Return (X, Y) of the center of cell containing provided text 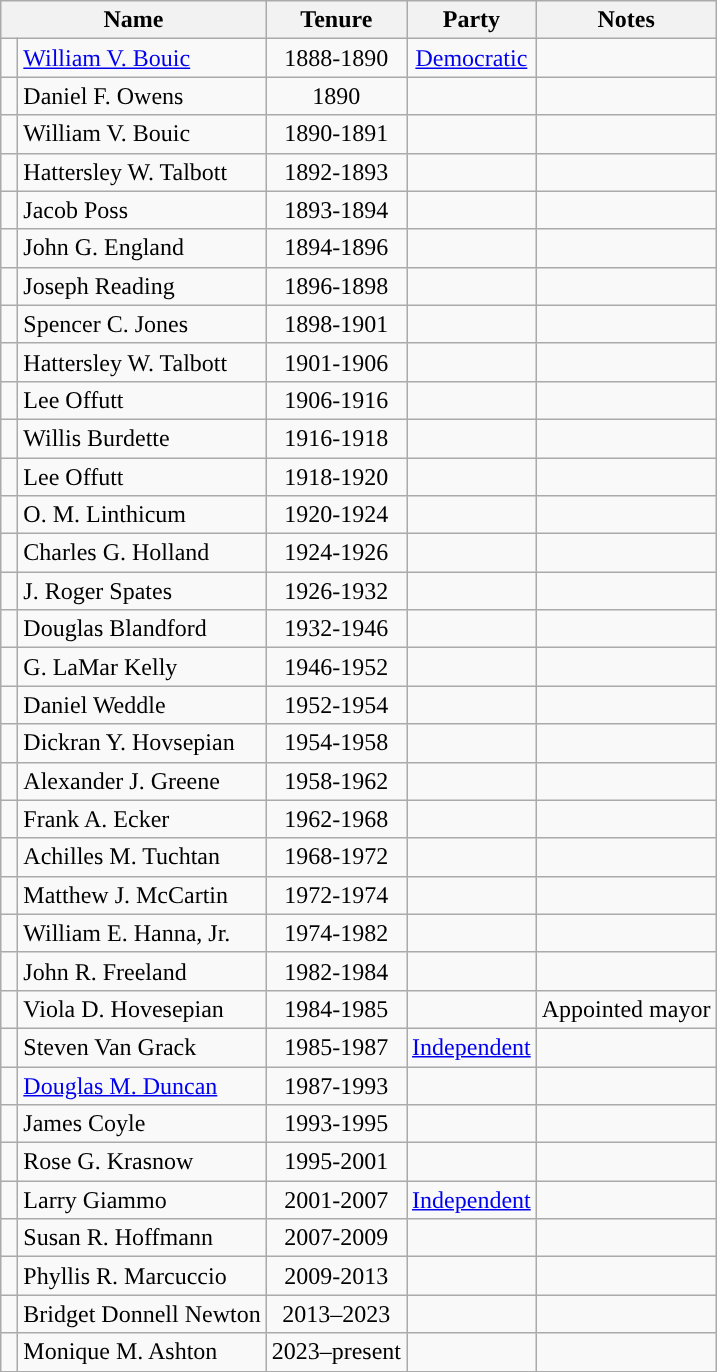
1898-1901 (336, 324)
Alexander J. Greene (142, 781)
1892-1893 (336, 172)
Democratic (472, 58)
Susan R. Hoffmann (142, 1238)
Matthew J. McCartin (142, 895)
1906-1916 (336, 400)
Tenure (336, 20)
1954-1958 (336, 743)
1926-1932 (336, 591)
John R. Freeland (142, 971)
Douglas M. Duncan (142, 1085)
Rose G. Krasnow (142, 1162)
1958-1962 (336, 781)
2001-2007 (336, 1200)
1924-1926 (336, 553)
William E. Hanna, Jr. (142, 933)
2023–present (336, 1352)
2013–2023 (336, 1314)
1896-1898 (336, 286)
1974-1982 (336, 933)
1901-1906 (336, 362)
1995-2001 (336, 1162)
G. LaMar Kelly (142, 667)
1932-1946 (336, 629)
John G. England (142, 248)
1918-1920 (336, 477)
Jacob Poss (142, 210)
Daniel F. Owens (142, 96)
Phyllis R. Marcuccio (142, 1276)
1982-1984 (336, 971)
1946-1952 (336, 667)
1968-1972 (336, 857)
1890 (336, 96)
Steven Van Grack (142, 1047)
Charles G. Holland (142, 553)
Joseph Reading (142, 286)
Notes (626, 20)
Appointed mayor (626, 1009)
Name (134, 20)
Achilles M. Tuchtan (142, 857)
1920-1924 (336, 515)
Monique M. Ashton (142, 1352)
Douglas Blandford (142, 629)
J. Roger Spates (142, 591)
Larry Giammo (142, 1200)
1893-1894 (336, 210)
1972-1974 (336, 895)
1993-1995 (336, 1124)
O. M. Linthicum (142, 515)
1916-1918 (336, 438)
James Coyle (142, 1124)
1952-1954 (336, 705)
1890-1891 (336, 134)
Dickran Y. Hovsepian (142, 743)
Party (472, 20)
1894-1896 (336, 248)
Viola D. Hovesepian (142, 1009)
1987-1993 (336, 1085)
1962-1968 (336, 819)
1984-1985 (336, 1009)
Bridget Donnell Newton (142, 1314)
2009-2013 (336, 1276)
Daniel Weddle (142, 705)
Willis Burdette (142, 438)
2007-2009 (336, 1238)
Frank A. Ecker (142, 819)
1888-1890 (336, 58)
Spencer C. Jones (142, 324)
1985-1987 (336, 1047)
